For the text-containing cell, return its midpoint in [X, Y] coordinate format. 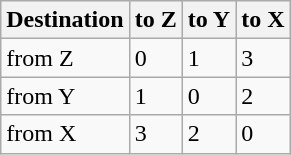
to Z [156, 20]
Destination [65, 20]
from Y [65, 96]
from Z [65, 58]
to Y [209, 20]
from X [65, 134]
to X [263, 20]
